Identify which cell holds the provided text, then report its [x, y] central coordinate. 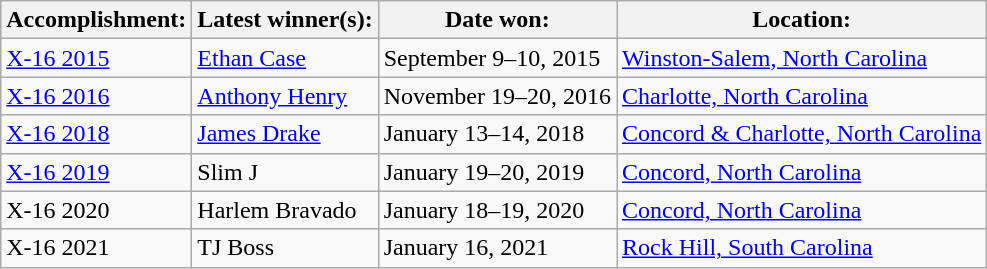
TJ Boss [285, 248]
X-16 2018 [96, 134]
Rock Hill, South Carolina [802, 248]
Ethan Case [285, 58]
X-16 2019 [96, 172]
November 19–20, 2016 [497, 96]
X-16 2016 [96, 96]
Harlem Bravado [285, 210]
January 13–14, 2018 [497, 134]
X-16 2015 [96, 58]
January 19–20, 2019 [497, 172]
Accomplishment: [96, 20]
Winston-Salem, North Carolina [802, 58]
Concord & Charlotte, North Carolina [802, 134]
Location: [802, 20]
X-16 2020 [96, 210]
Anthony Henry [285, 96]
January 16, 2021 [497, 248]
Latest winner(s): [285, 20]
X-16 2021 [96, 248]
Slim J [285, 172]
September 9–10, 2015 [497, 58]
Charlotte, North Carolina [802, 96]
January 18–19, 2020 [497, 210]
Date won: [497, 20]
James Drake [285, 134]
